Search for the cell housing the specified text and yield its (x, y) center coordinate. 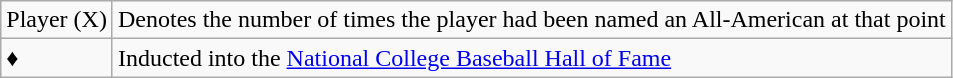
Player (X) (57, 20)
Inducted into the National College Baseball Hall of Fame (532, 58)
Denotes the number of times the player had been named an All-American at that point (532, 20)
♦ (57, 58)
